Identify which cell holds the provided text, then report its [X, Y] central coordinate. 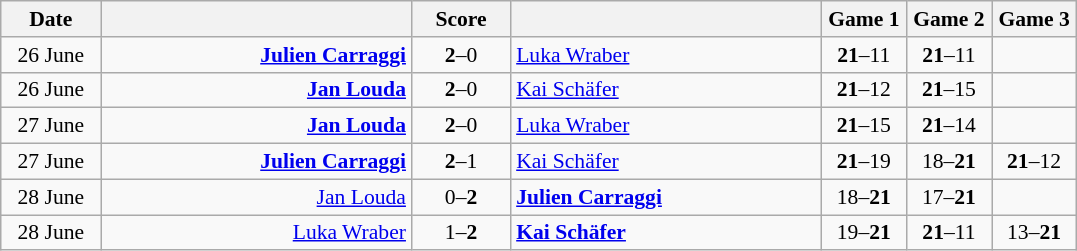
Game 1 [864, 19]
Score [461, 19]
21–14 [948, 126]
1–2 [461, 233]
13–21 [1034, 233]
Game 2 [948, 19]
Date [51, 19]
2–1 [461, 162]
0–2 [461, 197]
21–19 [864, 162]
Game 3 [1034, 19]
19–21 [864, 233]
17–21 [948, 197]
